Locate the cell with the specified text and output its [X, Y] center coordinate. 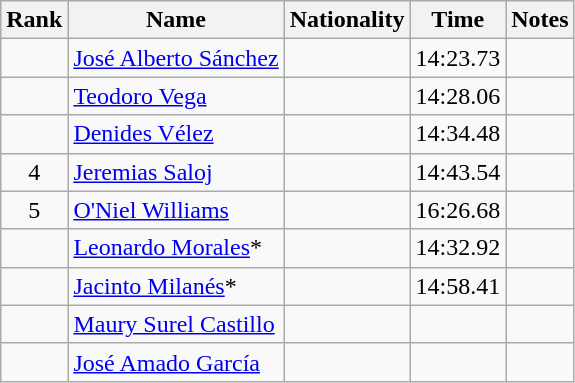
14:34.48 [458, 134]
4 [34, 172]
16:26.68 [458, 210]
5 [34, 210]
Jacinto Milanés* [176, 286]
Jeremias Saloj [176, 172]
Nationality [347, 20]
José Alberto Sánchez [176, 58]
14:32.92 [458, 248]
Notes [540, 20]
14:28.06 [458, 96]
O'Niel Williams [176, 210]
14:23.73 [458, 58]
Leonardo Morales* [176, 248]
Rank [34, 20]
Time [458, 20]
José Amado García [176, 362]
14:58.41 [458, 286]
Name [176, 20]
14:43.54 [458, 172]
Denides Vélez [176, 134]
Maury Surel Castillo [176, 324]
Teodoro Vega [176, 96]
